Locate the cell with the specified text and output its (x, y) center coordinate. 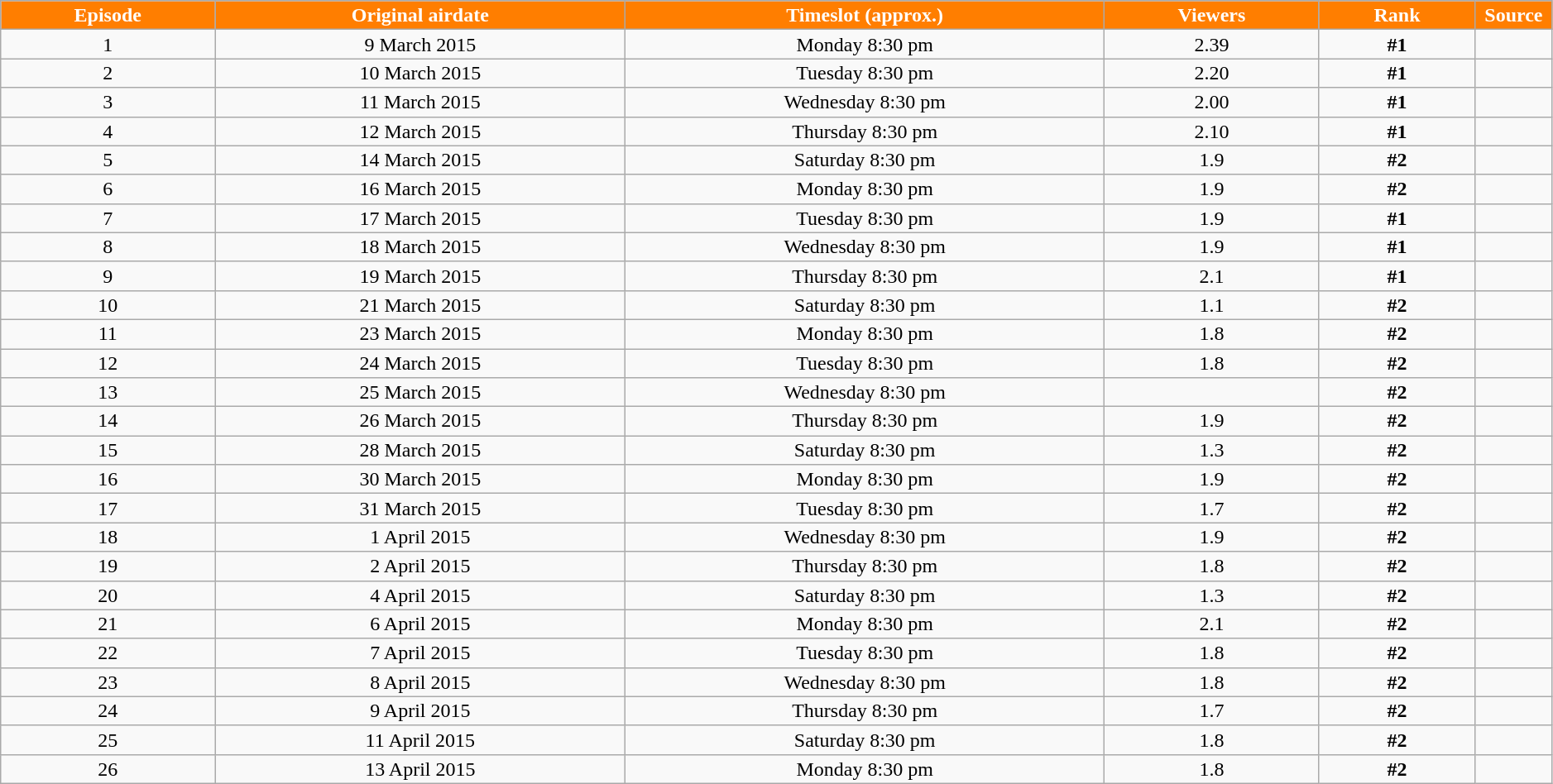
2.39 (1211, 45)
Source (1514, 15)
10 (108, 304)
12 (108, 364)
Rank (1397, 15)
4 April 2015 (420, 595)
2 April 2015 (420, 566)
15 (108, 450)
14 March 2015 (420, 160)
2.10 (1211, 131)
Viewers (1211, 15)
13 (108, 392)
7 April 2015 (420, 653)
16 (108, 480)
5 (108, 160)
16 March 2015 (420, 189)
6 April 2015 (420, 624)
26 (108, 769)
11 March 2015 (420, 103)
26 March 2015 (420, 422)
12 March 2015 (420, 131)
10 March 2015 (420, 73)
25 (108, 739)
9 March 2015 (420, 45)
2.00 (1211, 103)
19 (108, 566)
18 (108, 538)
24 March 2015 (420, 364)
9 (108, 276)
4 (108, 131)
6 (108, 189)
8 (108, 246)
23 (108, 681)
20 (108, 595)
Episode (108, 15)
2.20 (1211, 73)
14 (108, 422)
9 April 2015 (420, 711)
30 March 2015 (420, 480)
1 April 2015 (420, 538)
21 (108, 624)
22 (108, 653)
18 March 2015 (420, 246)
31 March 2015 (420, 508)
25 March 2015 (420, 392)
23 March 2015 (420, 334)
Original airdate (420, 15)
8 April 2015 (420, 681)
13 April 2015 (420, 769)
1.1 (1211, 304)
21 March 2015 (420, 304)
7 (108, 218)
11 (108, 334)
17 March 2015 (420, 218)
19 March 2015 (420, 276)
11 April 2015 (420, 739)
1 (108, 45)
3 (108, 103)
2 (108, 73)
17 (108, 508)
28 March 2015 (420, 450)
Timeslot (approx.) (865, 15)
24 (108, 711)
